Output the (X, Y) coordinate of the center of the cell containing the given text.  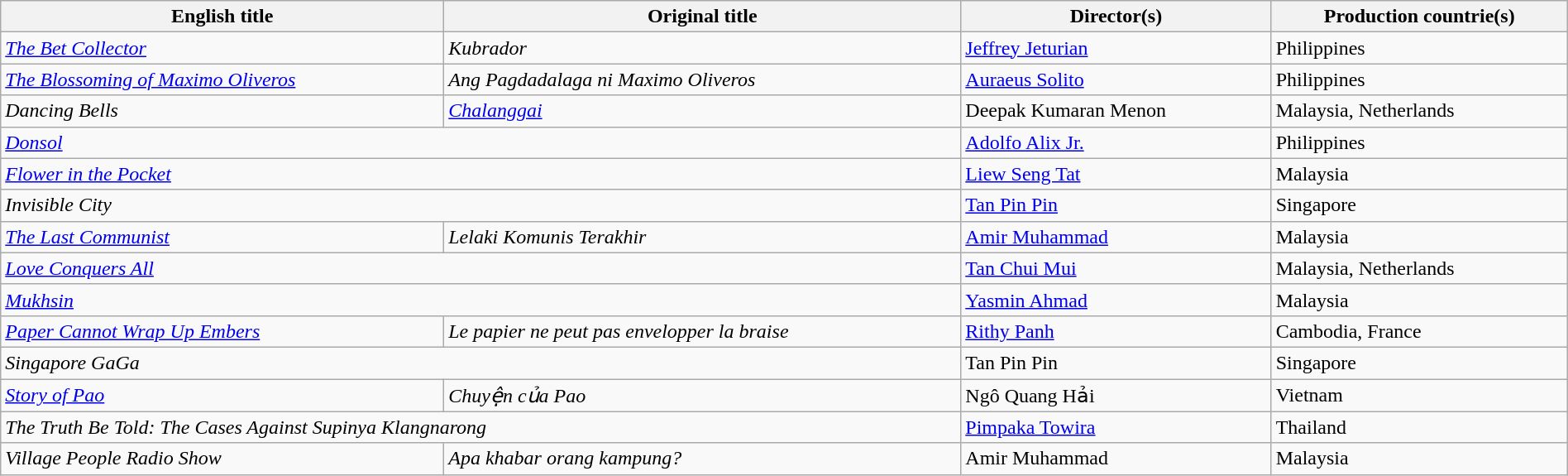
Paper Cannot Wrap Up Embers (222, 331)
Yasmin Ahmad (1116, 300)
Invisible City (481, 205)
Rithy Panh (1116, 331)
Flower in the Pocket (481, 174)
Village People Radio Show (222, 459)
Chalanggai (703, 111)
Story of Pao (222, 396)
Cambodia, France (1419, 331)
Deepak Kumaran Menon (1116, 111)
The Truth Be Told: The Cases Against Supinya Klangnarong (481, 427)
Dancing Bells (222, 111)
Apa khabar orang kampung? (703, 459)
The Bet Collector (222, 48)
Mukhsin (481, 300)
Vietnam (1419, 396)
Auraeus Solito (1116, 79)
Adolfo Alix Jr. (1116, 142)
Ang Pagdadalaga ni Maximo Oliveros (703, 79)
Chuyện của Pao (703, 396)
Thailand (1419, 427)
Director(s) (1116, 17)
The Blossoming of Maximo Oliveros (222, 79)
Tan Chui Mui (1116, 268)
Singapore GaGa (481, 363)
Le papier ne peut pas envelopper la braise (703, 331)
Jeffrey Jeturian (1116, 48)
Liew Seng Tat (1116, 174)
Donsol (481, 142)
Production countrie(s) (1419, 17)
Lelaki Komunis Terakhir (703, 237)
English title (222, 17)
Original title (703, 17)
Love Conquers All (481, 268)
Kubrador (703, 48)
The Last Communist (222, 237)
Ngô Quang Hải (1116, 396)
Pimpaka Towira (1116, 427)
